Provide the [X, Y] coordinate of the cell's center where the given text is located.  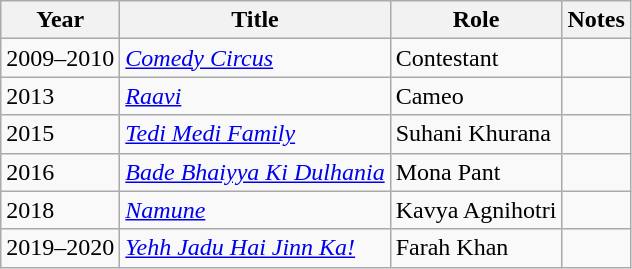
2013 [60, 96]
Comedy Circus [255, 58]
Mona Pant [476, 172]
Cameo [476, 96]
Raavi [255, 96]
Notes [596, 20]
Tedi Medi Family [255, 134]
2015 [60, 134]
Contestant [476, 58]
2019–2020 [60, 248]
Yehh Jadu Hai Jinn Ka! [255, 248]
Suhani Khurana [476, 134]
Kavya Agnihotri [476, 210]
Year [60, 20]
Title [255, 20]
Bade Bhaiyya Ki Dulhania [255, 172]
2016 [60, 172]
Role [476, 20]
2009–2010 [60, 58]
Namune [255, 210]
2018 [60, 210]
Farah Khan [476, 248]
